Locate the cell with the specified text and output its (x, y) center coordinate. 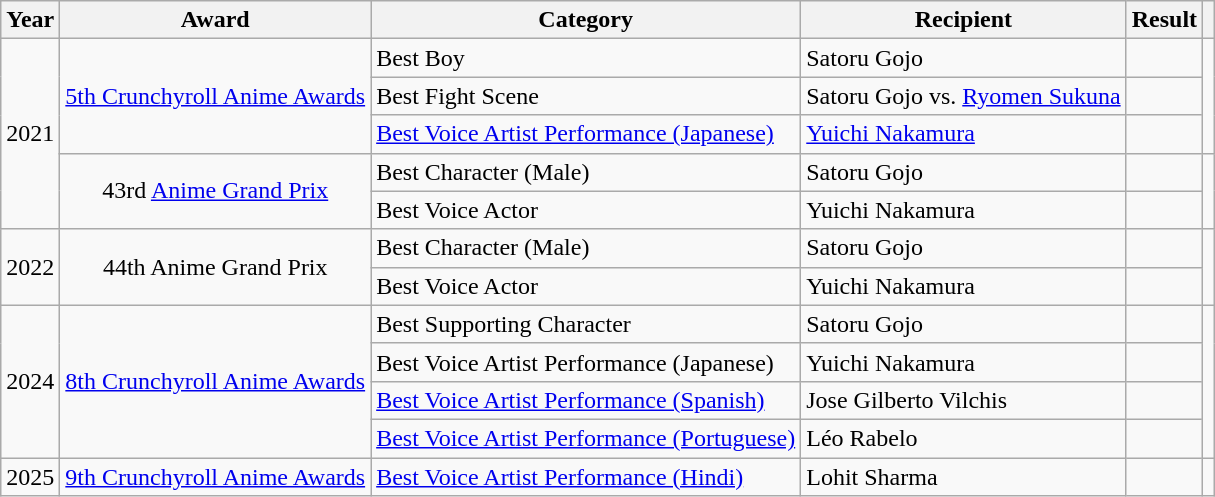
Best Fight Scene (586, 96)
Best Voice Artist Performance (Hindi) (586, 477)
2024 (30, 381)
5th Crunchyroll Anime Awards (216, 96)
2025 (30, 477)
Best Supporting Character (586, 324)
Category (586, 20)
9th Crunchyroll Anime Awards (216, 477)
Best Voice Artist Performance (Portuguese) (586, 438)
Best Voice Artist Performance (Spanish) (586, 400)
Award (216, 20)
2021 (30, 134)
8th Crunchyroll Anime Awards (216, 381)
44th Anime Grand Prix (216, 267)
43rd Anime Grand Prix (216, 191)
Year (30, 20)
Jose Gilberto Vilchis (964, 400)
2022 (30, 267)
Best Boy (586, 58)
Result (1164, 20)
Léo Rabelo (964, 438)
Recipient (964, 20)
Lohit Sharma (964, 477)
Satoru Gojo vs. Ryomen Sukuna (964, 96)
